Return (X, Y) of the center of cell containing provided text 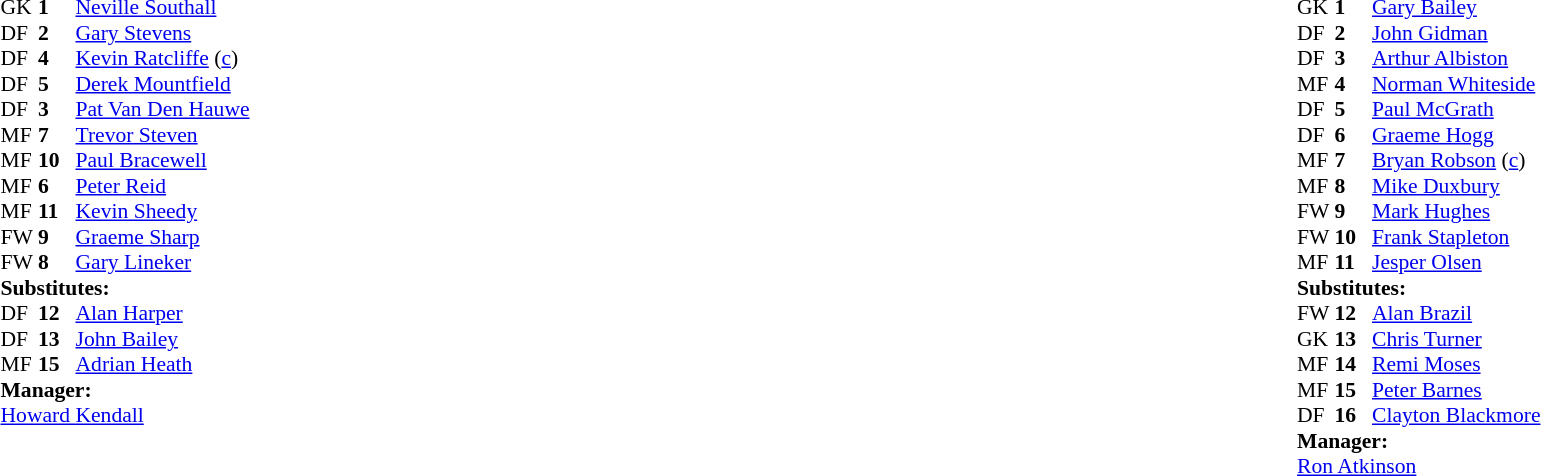
Howard Kendall (124, 415)
Kevin Sheedy (163, 211)
Gary Lineker (163, 263)
Peter Reid (163, 186)
Clayton Blackmore (1456, 415)
John Gidman (1456, 33)
Pat Van Den Hauwe (163, 109)
Jesper Olsen (1456, 263)
Bryan Robson (c) (1456, 161)
John Bailey (163, 339)
14 (1354, 365)
Peter Barnes (1456, 390)
Paul McGrath (1456, 109)
Frank Stapleton (1456, 237)
Mark Hughes (1456, 211)
Alan Harper (163, 313)
Chris Turner (1456, 339)
Trevor Steven (163, 135)
Kevin Ratcliffe (c) (163, 59)
Graeme Hogg (1456, 135)
GK (1316, 339)
Alan Brazil (1456, 313)
Mike Duxbury (1456, 186)
Adrian Heath (163, 365)
Derek Mountfield (163, 84)
Graeme Sharp (163, 237)
Remi Moses (1456, 365)
Paul Bracewell (163, 161)
Gary Stevens (163, 33)
Norman Whiteside (1456, 84)
16 (1354, 415)
Arthur Albiston (1456, 59)
